For the text-containing cell, return its midpoint in [X, Y] coordinate format. 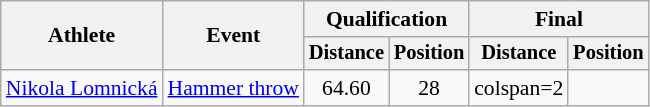
colspan=2 [518, 88]
Final [558, 19]
Athlete [82, 36]
28 [429, 88]
64.60 [346, 88]
Hammer throw [234, 88]
Qualification [386, 19]
Event [234, 36]
Nikola Lomnická [82, 88]
